Return (X, Y) of the center of cell containing provided text 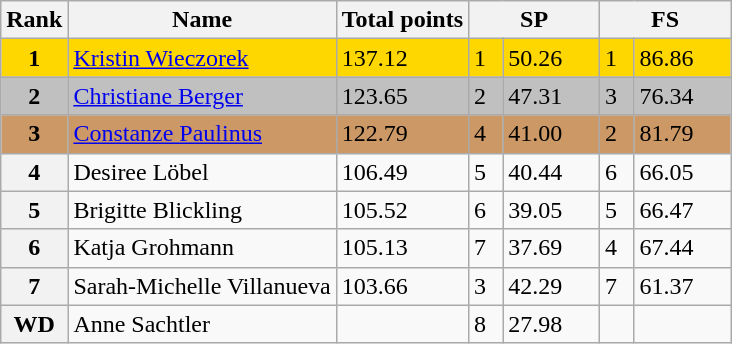
105.52 (402, 210)
SP (534, 20)
Rank (34, 20)
Katja Grohmann (202, 248)
103.66 (402, 286)
Sarah-Michelle Villanueva (202, 286)
WD (34, 324)
Christiane Berger (202, 96)
66.05 (682, 172)
37.69 (552, 248)
Brigitte Blickling (202, 210)
66.47 (682, 210)
137.12 (402, 58)
122.79 (402, 134)
81.79 (682, 134)
105.13 (402, 248)
Desiree Löbel (202, 172)
106.49 (402, 172)
Total points (402, 20)
67.44 (682, 248)
Constanze Paulinus (202, 134)
41.00 (552, 134)
50.26 (552, 58)
Name (202, 20)
8 (486, 324)
Anne Sachtler (202, 324)
47.31 (552, 96)
61.37 (682, 286)
FS (666, 20)
123.65 (402, 96)
42.29 (552, 286)
39.05 (552, 210)
76.34 (682, 96)
40.44 (552, 172)
86.86 (682, 58)
Kristin Wieczorek (202, 58)
27.98 (552, 324)
